From the cell containing the given text, extract its center point as [X, Y] coordinate. 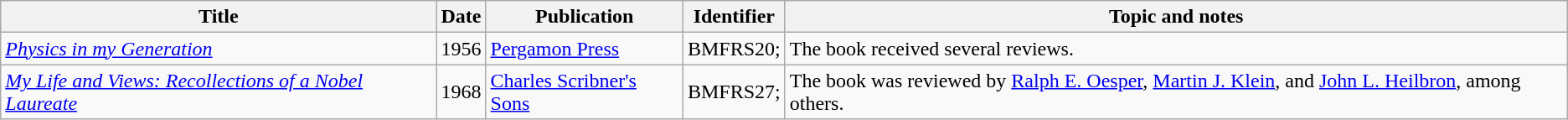
1956 [461, 49]
The book received several reviews. [1176, 49]
Topic and notes [1176, 17]
The book was reviewed by Ralph E. Oesper, Martin J. Klein, and John L. Heilbron, among others. [1176, 92]
Physics in my Generation [219, 49]
Pergamon Press [585, 49]
BMFRS27; [734, 92]
Charles Scribner's Sons [585, 92]
BMFRS20; [734, 49]
1968 [461, 92]
Title [219, 17]
Publication [585, 17]
Date [461, 17]
My Life and Views: Recollections of a Nobel Laureate [219, 92]
Identifier [734, 17]
